Provide the (X, Y) coordinate of the cell's center where the given text is located.  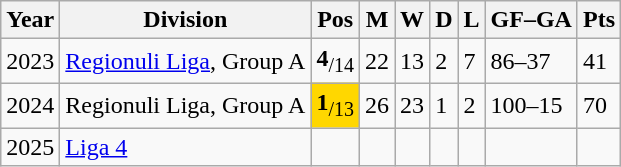
Year (30, 20)
Pos (336, 20)
4/14 (336, 61)
1 (444, 105)
86–37 (531, 61)
13 (412, 61)
23 (412, 105)
2023 (30, 61)
2024 (30, 105)
2025 (30, 147)
D (444, 20)
W (412, 20)
7 (472, 61)
22 (376, 61)
M (376, 20)
26 (376, 105)
GF–GA (531, 20)
1/13 (336, 105)
Liga 4 (186, 147)
70 (598, 105)
41 (598, 61)
100–15 (531, 105)
Pts (598, 20)
L (472, 20)
Division (186, 20)
